Return (x, y) of the center of cell containing provided text 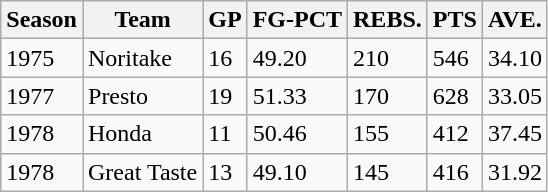
Noritake (142, 58)
16 (225, 58)
Great Taste (142, 172)
13 (225, 172)
Honda (142, 134)
50.46 (297, 134)
546 (454, 58)
170 (388, 96)
155 (388, 134)
628 (454, 96)
19 (225, 96)
GP (225, 20)
11 (225, 134)
33.05 (514, 96)
412 (454, 134)
1977 (42, 96)
FG-PCT (297, 20)
31.92 (514, 172)
34.10 (514, 58)
REBS. (388, 20)
49.10 (297, 172)
PTS (454, 20)
Season (42, 20)
51.33 (297, 96)
210 (388, 58)
416 (454, 172)
AVE. (514, 20)
1975 (42, 58)
49.20 (297, 58)
37.45 (514, 134)
Team (142, 20)
Presto (142, 96)
145 (388, 172)
